Pinpoint the cell where the given text exists, returning its [X, Y] midpoint coordinate. 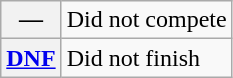
DNF [31, 58]
— [31, 20]
Did not finish [146, 58]
Did not compete [146, 20]
